From the cell containing the given text, extract its center point as [X, Y] coordinate. 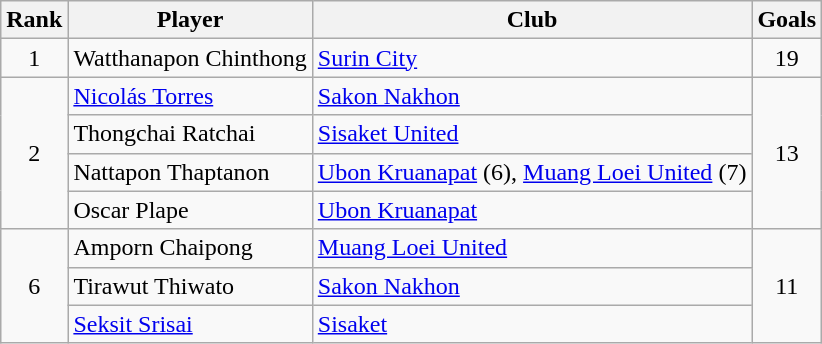
Surin City [532, 58]
Sisaket United [532, 134]
Nicolás Torres [190, 96]
Watthanapon Chinthong [190, 58]
1 [34, 58]
Ubon Kruanapat (6), Muang Loei United (7) [532, 172]
11 [787, 286]
Seksit Srisai [190, 324]
6 [34, 286]
Amporn Chaipong [190, 248]
Rank [34, 20]
Muang Loei United [532, 248]
2 [34, 153]
13 [787, 153]
Oscar Plape [190, 210]
Goals [787, 20]
Tirawut Thiwato [190, 286]
Player [190, 20]
19 [787, 58]
Thongchai Ratchai [190, 134]
Nattapon Thaptanon [190, 172]
Sisaket [532, 324]
Club [532, 20]
Ubon Kruanapat [532, 210]
